Provide the (X, Y) coordinate of the cell's center where the given text is located.  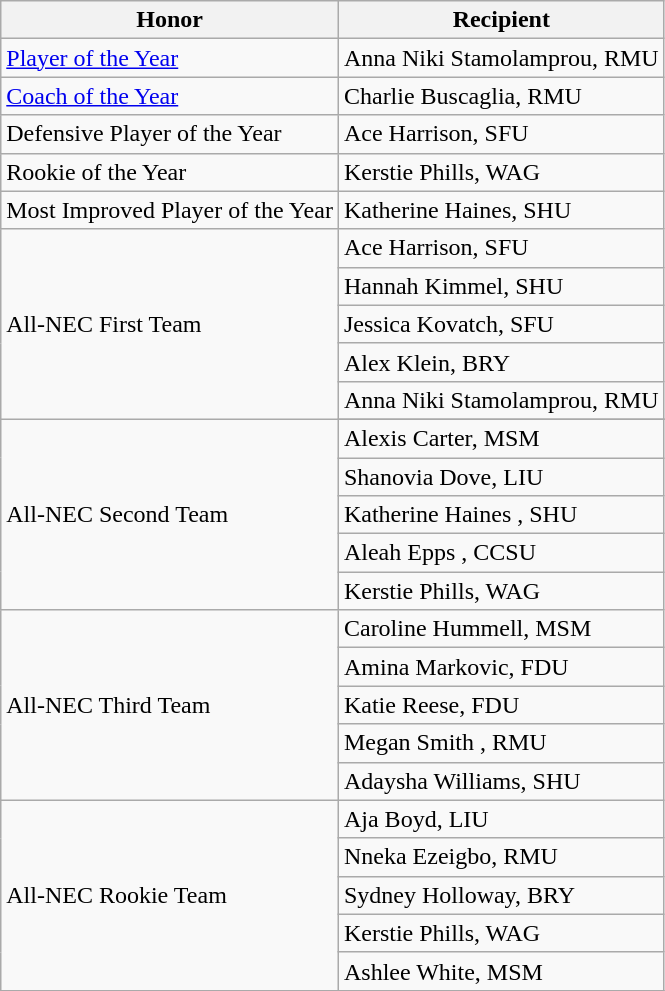
Nneka Ezeigbo, RMU (501, 857)
Defensive Player of the Year (170, 134)
Alexis Carter, MSM (501, 438)
All-NEC Third Team (170, 705)
All-NEC First Team (170, 324)
Jessica Kovatch, SFU (501, 324)
Rookie of the Year (170, 172)
Amina Markovic, FDU (501, 667)
Katherine Haines, SHU (501, 210)
Hannah Kimmel, SHU (501, 286)
Most Improved Player of the Year (170, 210)
Megan Smith , RMU (501, 743)
Ashlee White, MSM (501, 971)
Coach of the Year (170, 96)
Katherine Haines , SHU (501, 515)
Caroline Hummell, MSM (501, 629)
Alex Klein, BRY (501, 362)
Honor (170, 20)
Aja Boyd, LIU (501, 819)
Charlie Buscaglia, RMU (501, 96)
Shanovia Dove, LIU (501, 477)
All-NEC Rookie Team (170, 895)
Katie Reese, FDU (501, 705)
Adaysha Williams, SHU (501, 781)
Recipient (501, 20)
Sydney Holloway, BRY (501, 895)
Player of the Year (170, 58)
All-NEC Second Team (170, 514)
Aleah Epps , CCSU (501, 553)
